Pinpoint the cell where the given text exists, returning its [X, Y] midpoint coordinate. 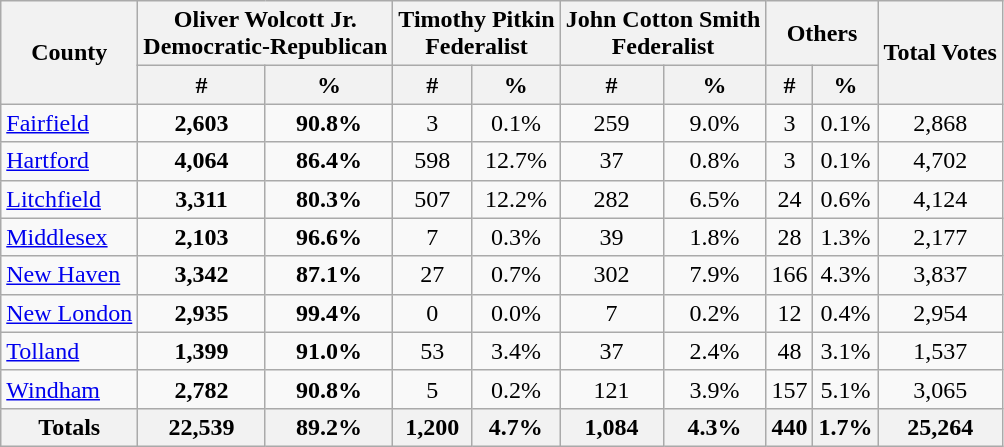
12 [790, 313]
Fairfield [70, 123]
0.3% [516, 237]
1,399 [202, 351]
0.7% [516, 275]
302 [612, 275]
25,264 [940, 427]
166 [790, 275]
507 [432, 199]
2,177 [940, 237]
12.7% [516, 161]
3,065 [940, 389]
John Cotton SmithFederalist [663, 34]
4.7% [516, 427]
Total Votes [940, 52]
1,084 [612, 427]
3.1% [846, 351]
157 [790, 389]
96.6% [329, 237]
91.0% [329, 351]
1.8% [714, 237]
4,124 [940, 199]
Middlesex [70, 237]
0.6% [846, 199]
2,103 [202, 237]
Timothy PitkinFederalist [476, 34]
1,200 [432, 427]
3,342 [202, 275]
2,868 [940, 123]
3.9% [714, 389]
28 [790, 237]
New Haven [70, 275]
Others [822, 34]
0.8% [714, 161]
89.2% [329, 427]
2,935 [202, 313]
3,311 [202, 199]
5.1% [846, 389]
4,702 [940, 161]
27 [432, 275]
39 [612, 237]
87.1% [329, 275]
6.5% [714, 199]
12.2% [516, 199]
598 [432, 161]
121 [612, 389]
Litchfield [70, 199]
48 [790, 351]
Oliver Wolcott Jr.Democratic-Republican [266, 34]
Hartford [70, 161]
282 [612, 199]
2,954 [940, 313]
2,782 [202, 389]
440 [790, 427]
259 [612, 123]
3.4% [516, 351]
7.9% [714, 275]
1.3% [846, 237]
Windham [70, 389]
New London [70, 313]
0 [432, 313]
0.4% [846, 313]
9.0% [714, 123]
1,537 [940, 351]
Totals [70, 427]
86.4% [329, 161]
Tolland [70, 351]
2,603 [202, 123]
80.3% [329, 199]
0.0% [516, 313]
53 [432, 351]
1.7% [846, 427]
22,539 [202, 427]
24 [790, 199]
4,064 [202, 161]
3,837 [940, 275]
2.4% [714, 351]
5 [432, 389]
County [70, 52]
99.4% [329, 313]
